Search for the cell housing the specified text and yield its [X, Y] center coordinate. 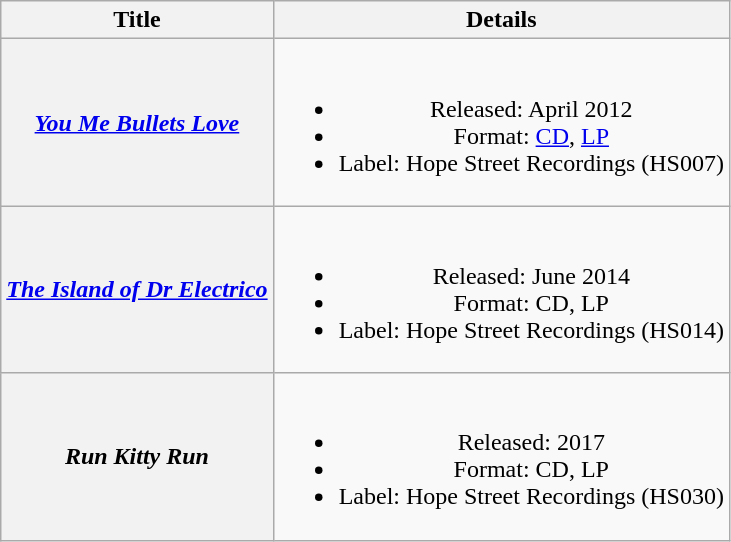
Details [501, 20]
Released: April 2012Format: CD, LPLabel: Hope Street Recordings (HS007) [501, 122]
You Me Bullets Love [137, 122]
Run Kitty Run [137, 456]
The Island of Dr Electrico [137, 290]
Released: 2017Format: CD, LPLabel: Hope Street Recordings (HS030) [501, 456]
Released: June 2014Format: CD, LPLabel: Hope Street Recordings (HS014) [501, 290]
Title [137, 20]
